Identify which cell holds the provided text, then report its (x, y) central coordinate. 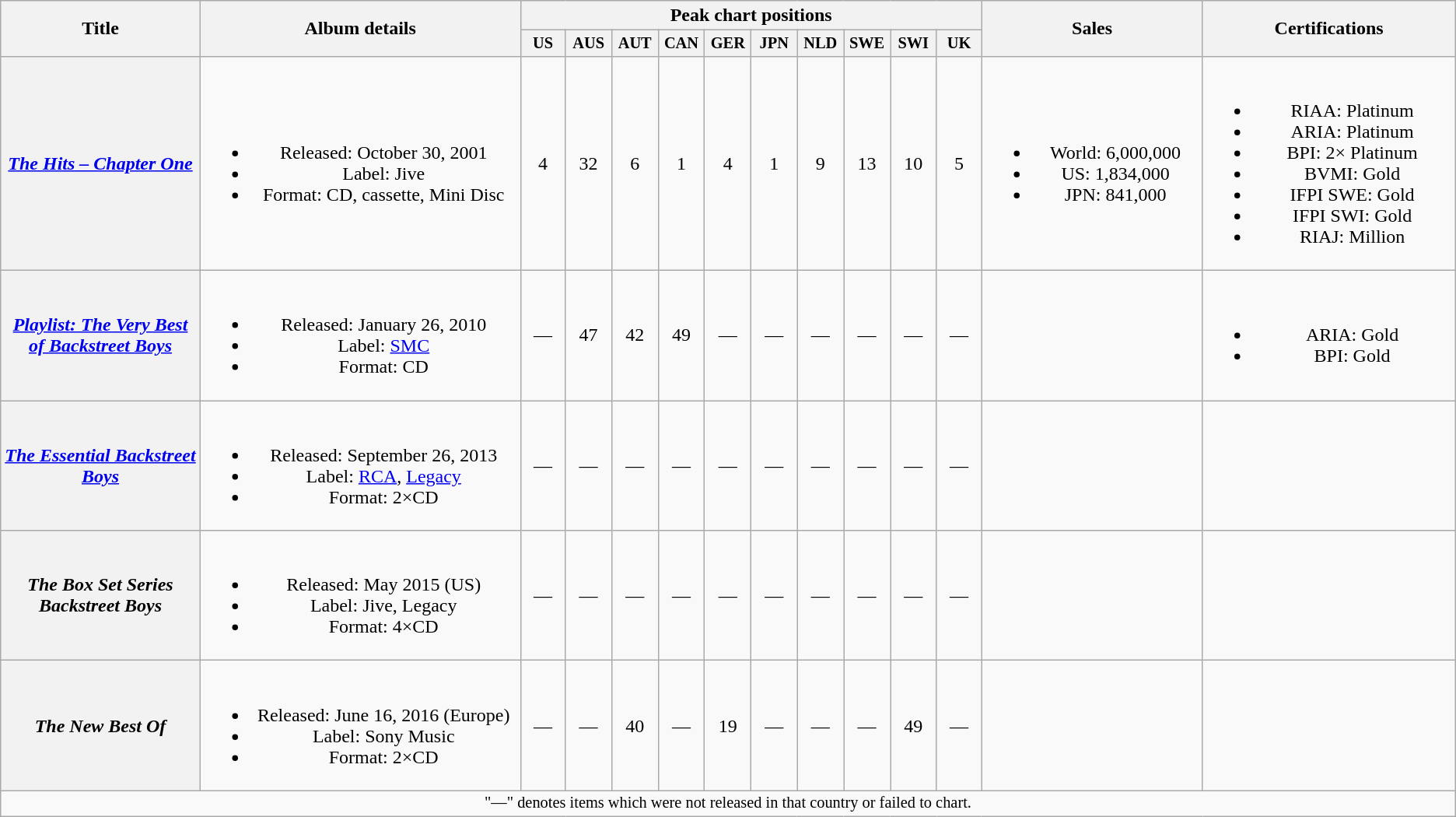
AUS (588, 44)
GER (728, 44)
5 (959, 163)
Playlist: The Very Best of Backstreet Boys (101, 336)
Released: October 30, 2001Label: JiveFormat: CD, cassette, Mini Disc (360, 163)
The Hits – Chapter One (101, 163)
Album details (360, 29)
19 (728, 725)
ARIA: GoldBPI: Gold (1328, 336)
US (543, 44)
"—" denotes items which were not released in that country or failed to chart. (728, 804)
Released: May 2015 (US)Label: Jive, LegacyFormat: 4×CD (360, 596)
Sales (1092, 29)
The Essential Backstreet Boys (101, 465)
6 (635, 163)
JPN (775, 44)
RIAA: PlatinumARIA: PlatinumBPI: 2× PlatinumBVMI: GoldIFPI SWE: GoldIFPI SWI: GoldRIAJ: Million (1328, 163)
47 (588, 336)
AUT (635, 44)
UK (959, 44)
42 (635, 336)
SWI (913, 44)
Released: June 16, 2016 (Europe)Label: Sony MusicFormat: 2×CD (360, 725)
Released: January 26, 2010Label: SMCFormat: CD (360, 336)
SWE (867, 44)
9 (821, 163)
13 (867, 163)
32 (588, 163)
Released: September 26, 2013Label: RCA, LegacyFormat: 2×CD (360, 465)
Peak chart positions (751, 16)
10 (913, 163)
CAN (681, 44)
The Box Set Series Backstreet Boys (101, 596)
Title (101, 29)
40 (635, 725)
Certifications (1328, 29)
The New Best Of (101, 725)
NLD (821, 44)
World: 6,000,000US: 1,834,000JPN: 841,000 (1092, 163)
